Locate the cell with the specified text and output its [x, y] center coordinate. 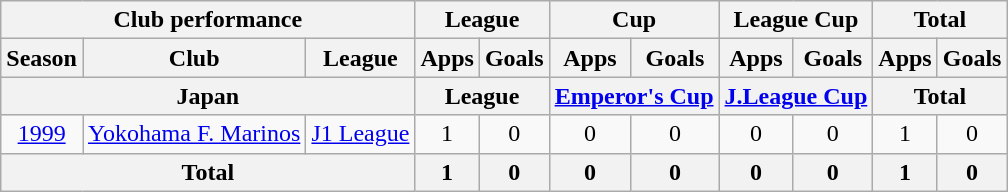
Cup [634, 20]
Yokohama F. Marinos [194, 134]
J1 League [360, 134]
Club [194, 58]
Club performance [208, 20]
1999 [42, 134]
Season [42, 58]
Japan [208, 96]
Emperor's Cup [634, 96]
League Cup [796, 20]
J.League Cup [796, 96]
